Locate the cell with the specified text and output its (X, Y) center coordinate. 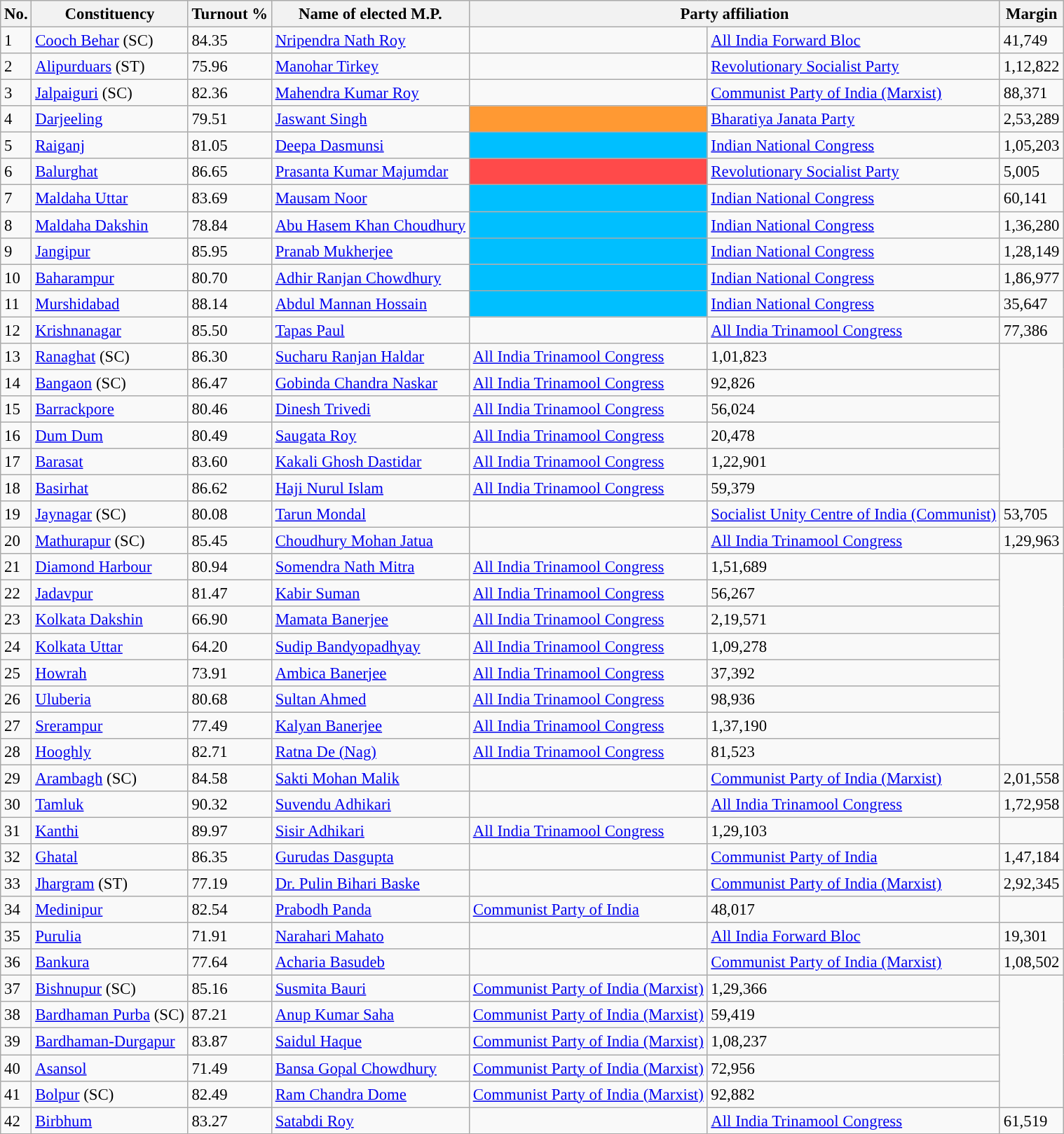
82.36 (230, 93)
2,92,345 (1031, 884)
Name of elected M.P. (370, 14)
7 (16, 198)
35 (16, 936)
Arambagh (SC) (109, 778)
Satabdi Roy (370, 1121)
Balurghat (109, 172)
Howrah (109, 673)
Anup Kumar Saha (370, 1016)
56,024 (854, 409)
Birbhum (109, 1121)
Jaynagar (SC) (109, 514)
Bharatiya Janata Party (854, 119)
19 (16, 514)
14 (16, 383)
85.45 (230, 541)
33 (16, 884)
28 (16, 752)
21 (16, 567)
80.94 (230, 567)
17 (16, 462)
Medinipur (109, 910)
11 (16, 303)
3 (16, 93)
Kanthi (109, 831)
1,29,366 (854, 989)
1,86,977 (1031, 278)
73.91 (230, 673)
Jhargram (ST) (109, 884)
Narahari Mahato (370, 936)
Party affiliation (735, 14)
80.46 (230, 409)
Basirhat (109, 489)
5 (16, 146)
42 (16, 1121)
Ambica Banerjee (370, 673)
84.35 (230, 41)
Sisir Adhikari (370, 831)
83.69 (230, 198)
1,09,278 (854, 646)
Asansol (109, 1068)
35,647 (1031, 303)
22 (16, 594)
Deepa Dasmunsi (370, 146)
1,51,689 (854, 567)
Somendra Nath Mitra (370, 567)
Dinesh Trivedi (370, 409)
Saugata Roy (370, 435)
71.49 (230, 1068)
Sultan Ahmed (370, 699)
88.14 (230, 303)
Constituency (109, 14)
Baharampur (109, 278)
Prasanta Kumar Majumdar (370, 172)
Barasat (109, 462)
Prabodh Panda (370, 910)
41 (16, 1094)
Maldaha Uttar (109, 198)
Tamluk (109, 805)
Manohar Tirkey (370, 67)
56,267 (854, 594)
82.54 (230, 910)
Bardhaman Purba (SC) (109, 1016)
2,01,558 (1031, 778)
27 (16, 725)
Bardhaman-Durgapur (109, 1041)
Uluberia (109, 699)
Maldaha Dakshin (109, 225)
Mausam Noor (370, 198)
Dum Dum (109, 435)
18 (16, 489)
Jadavpur (109, 594)
2,53,289 (1031, 119)
Alipurduars (ST) (109, 67)
12 (16, 330)
89.97 (230, 831)
80.49 (230, 435)
Barrackpore (109, 409)
Kalyan Banerjee (370, 725)
60,141 (1031, 198)
59,419 (854, 1016)
Adhir Ranjan Chowdhury (370, 278)
6 (16, 172)
24 (16, 646)
Kabir Suman (370, 594)
Kolkata Uttar (109, 646)
Susmita Bauri (370, 989)
1,47,184 (1031, 857)
83.87 (230, 1041)
Raiganj (109, 146)
Bankura (109, 962)
48,017 (854, 910)
Socialist Unity Centre of India (Communist) (854, 514)
9 (16, 251)
Sucharu Ranjan Haldar (370, 357)
Acharia Basudeb (370, 962)
40 (16, 1068)
Kolkata Dakshin (109, 620)
1,72,958 (1031, 805)
92,826 (854, 383)
41,749 (1031, 41)
Purulia (109, 936)
77.19 (230, 884)
13 (16, 357)
36 (16, 962)
90.32 (230, 805)
Dr. Pulin Bihari Baske (370, 884)
Saidul Haque (370, 1041)
Abu Hasem Khan Choudhury (370, 225)
66.90 (230, 620)
Suvendu Adhikari (370, 805)
Nripendra Nath Roy (370, 41)
59,379 (854, 489)
Darjeeling (109, 119)
85.95 (230, 251)
Ram Chandra Dome (370, 1094)
Jaswant Singh (370, 119)
4 (16, 119)
16 (16, 435)
Cooch Behar (SC) (109, 41)
83.60 (230, 462)
80.68 (230, 699)
1,01,823 (854, 357)
77.64 (230, 962)
30 (16, 805)
Abdul Mannan Hossain (370, 303)
Margin (1031, 14)
1,08,502 (1031, 962)
75.96 (230, 67)
37,392 (854, 673)
86.47 (230, 383)
72,956 (854, 1068)
19,301 (1031, 936)
15 (16, 409)
81.47 (230, 594)
83.27 (230, 1121)
86.30 (230, 357)
79.51 (230, 119)
53,705 (1031, 514)
34 (16, 910)
85.16 (230, 989)
1,28,149 (1031, 251)
Bolpur (SC) (109, 1094)
37 (16, 989)
Choudhury Mohan Jatua (370, 541)
20 (16, 541)
1,05,203 (1031, 146)
77.49 (230, 725)
Tarun Mondal (370, 514)
84.58 (230, 778)
Diamond Harbour (109, 567)
Krishnanagar (109, 330)
1,22,901 (854, 462)
Murshidabad (109, 303)
Tapas Paul (370, 330)
Gurudas Dasgupta (370, 857)
Kakali Ghosh Dastidar (370, 462)
86.35 (230, 857)
1,37,190 (854, 725)
77,386 (1031, 330)
98,936 (854, 699)
Mamata Banerjee (370, 620)
Jalpaiguri (SC) (109, 93)
Bansa Gopal Chowdhury (370, 1068)
31 (16, 831)
Mahendra Kumar Roy (370, 93)
26 (16, 699)
81.05 (230, 146)
1,08,237 (854, 1041)
Srerampur (109, 725)
92,882 (854, 1094)
20,478 (854, 435)
86.62 (230, 489)
Sudip Bandyopadhyay (370, 646)
No. (16, 14)
64.20 (230, 646)
78.84 (230, 225)
Turnout % (230, 14)
Jangipur (109, 251)
71.91 (230, 936)
85.50 (230, 330)
Gobinda Chandra Naskar (370, 383)
1,12,822 (1031, 67)
82.71 (230, 752)
61,519 (1031, 1121)
1,29,963 (1031, 541)
82.49 (230, 1094)
8 (16, 225)
87.21 (230, 1016)
2,19,571 (854, 620)
Ghatal (109, 857)
2 (16, 67)
Pranab Mukherjee (370, 251)
80.08 (230, 514)
Ratna De (Nag) (370, 752)
29 (16, 778)
Haji Nurul Islam (370, 489)
23 (16, 620)
5,005 (1031, 172)
10 (16, 278)
Bishnupur (SC) (109, 989)
86.65 (230, 172)
1 (16, 41)
38 (16, 1016)
1,29,103 (854, 831)
Ranaghat (SC) (109, 357)
Bangaon (SC) (109, 383)
Hooghly (109, 752)
25 (16, 673)
Mathurapur (SC) (109, 541)
39 (16, 1041)
1,36,280 (1031, 225)
88,371 (1031, 93)
32 (16, 857)
80.70 (230, 278)
Sakti Mohan Malik (370, 778)
81,523 (854, 752)
